Identify which cell holds the provided text, then report its [X, Y] central coordinate. 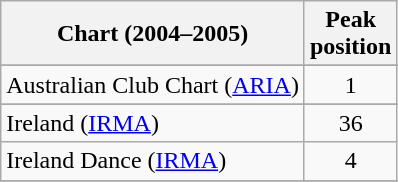
4 [350, 161]
Australian Club Chart (ARIA) [153, 85]
Ireland Dance (IRMA) [153, 161]
Chart (2004–2005) [153, 34]
Peakposition [350, 34]
36 [350, 123]
1 [350, 85]
Ireland (IRMA) [153, 123]
